From the cell containing the given text, extract its center point as (x, y) coordinate. 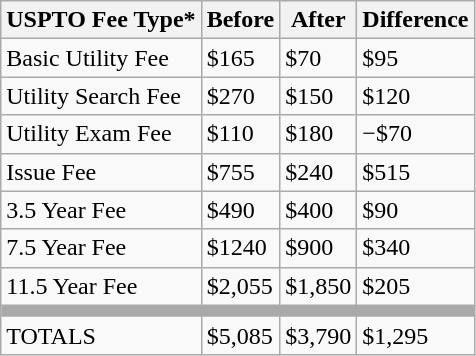
11.5 Year Fee (101, 286)
$400 (318, 210)
$900 (318, 248)
Basic Utility Fee (101, 58)
$180 (318, 134)
Utility Search Fee (101, 96)
3.5 Year Fee (101, 210)
$205 (416, 286)
$110 (240, 134)
−$70 (416, 134)
$95 (416, 58)
$340 (416, 248)
$70 (318, 58)
$120 (416, 96)
$1,850 (318, 286)
$240 (318, 172)
Issue Fee (101, 172)
$2,055 (240, 286)
$755 (240, 172)
Difference (416, 20)
7.5 Year Fee (101, 248)
$1,295 (416, 335)
$5,085 (240, 335)
After (318, 20)
Utility Exam Fee (101, 134)
$1240 (240, 248)
TOTALS (101, 335)
USPTO Fee Type* (101, 20)
$490 (240, 210)
$90 (416, 210)
Before (240, 20)
$150 (318, 96)
$165 (240, 58)
$270 (240, 96)
$515 (416, 172)
$3,790 (318, 335)
